Identify which cell holds the provided text, then report its (x, y) central coordinate. 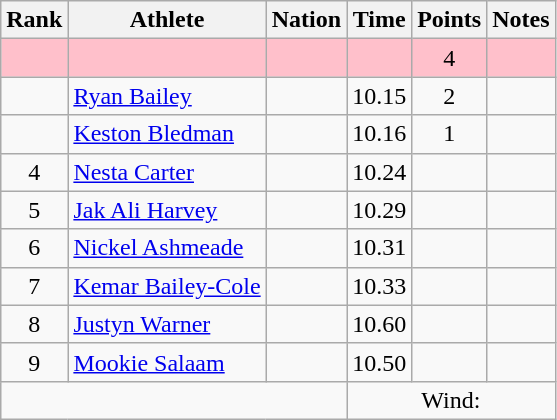
Keston Bledman (167, 134)
Ryan Bailey (167, 96)
2 (450, 96)
10.29 (380, 210)
Time (380, 20)
Notes (521, 20)
9 (34, 362)
Athlete (167, 20)
Nickel Ashmeade (167, 248)
Justyn Warner (167, 324)
10.16 (380, 134)
Points (450, 20)
7 (34, 286)
Nesta Carter (167, 172)
8 (34, 324)
Mookie Salaam (167, 362)
Kemar Bailey-Cole (167, 286)
10.15 (380, 96)
10.50 (380, 362)
10.60 (380, 324)
1 (450, 134)
10.31 (380, 248)
Wind: (452, 400)
Nation (306, 20)
10.33 (380, 286)
Rank (34, 20)
6 (34, 248)
10.24 (380, 172)
5 (34, 210)
Jak Ali Harvey (167, 210)
